Return the [X, Y] coordinate for the center point of the cell that contains the specified text.  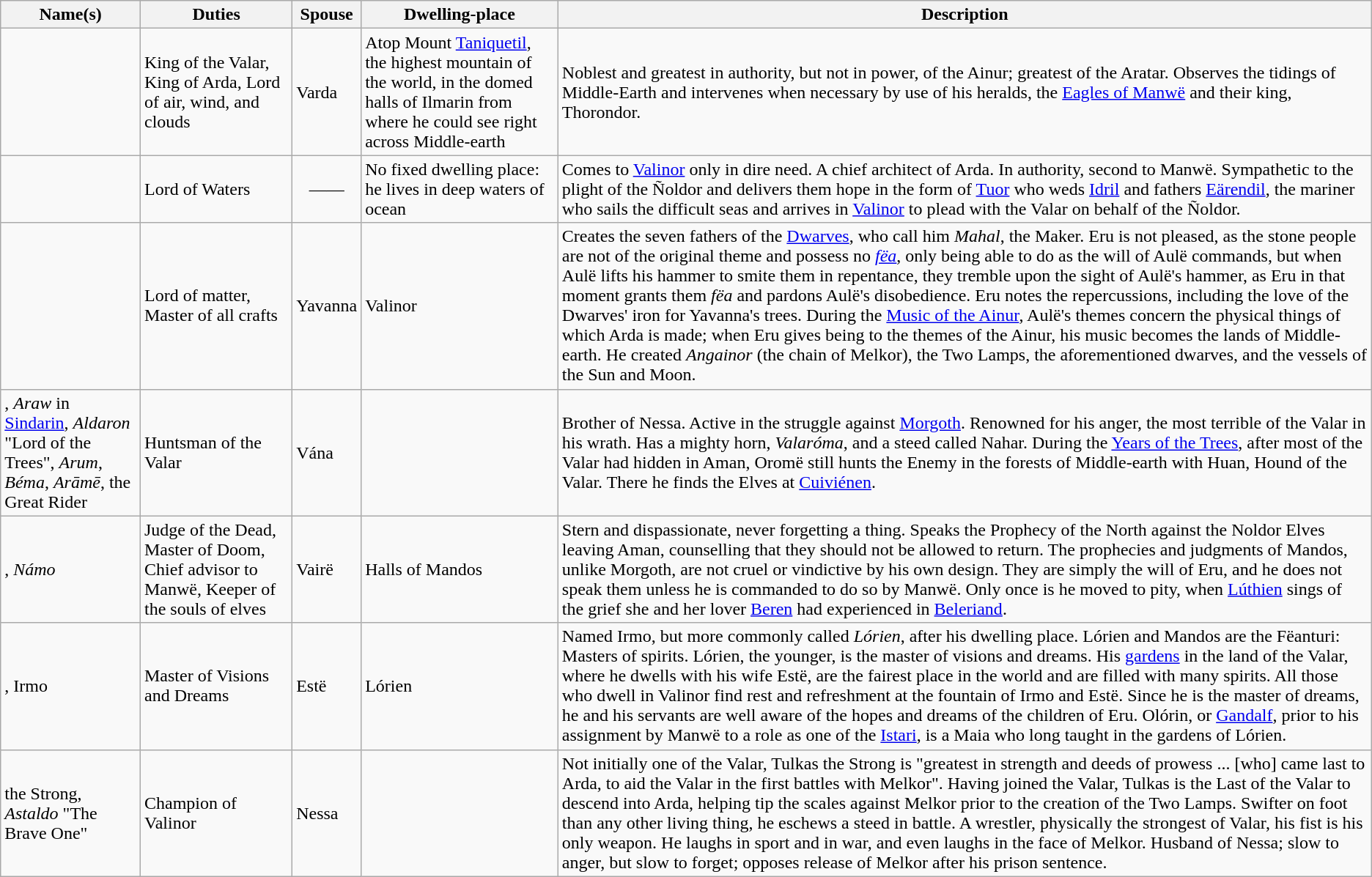
No fixed dwelling place: he lives in deep waters of ocean [460, 189]
Lord of Waters [215, 189]
Description [965, 15]
Champion of Valinor [215, 813]
the Strong, Astaldo "The Brave One" [70, 813]
Lord of matter, Master of all crafts [215, 306]
Name(s) [70, 15]
, Irmo [70, 686]
Atop Mount Taniquetil, the highest mountain of the world, in the domed halls of Ilmarin from where he could see right across Middle-earth [460, 92]
Huntsman of the Valar [215, 453]
Judge of the Dead, Master of Doom, Chief advisor to Manwë, Keeper of the souls of elves [215, 569]
Nessa [327, 813]
Lórien [460, 686]
Varda [327, 92]
, Námo [70, 569]
Estë [327, 686]
Vairë [327, 569]
Duties [215, 15]
Master of Visions and Dreams [215, 686]
Dwelling-place [460, 15]
—— [327, 189]
Halls of Mandos [460, 569]
Yavanna [327, 306]
Valinor [460, 306]
Vána [327, 453]
Spouse [327, 15]
King of the Valar, King of Arda, Lord of air, wind, and clouds [215, 92]
, Araw in Sindarin, Aldaron "Lord of the Trees", Arum, Béma, Arāmē, the Great Rider [70, 453]
